Search for the cell housing the specified text and yield its (X, Y) center coordinate. 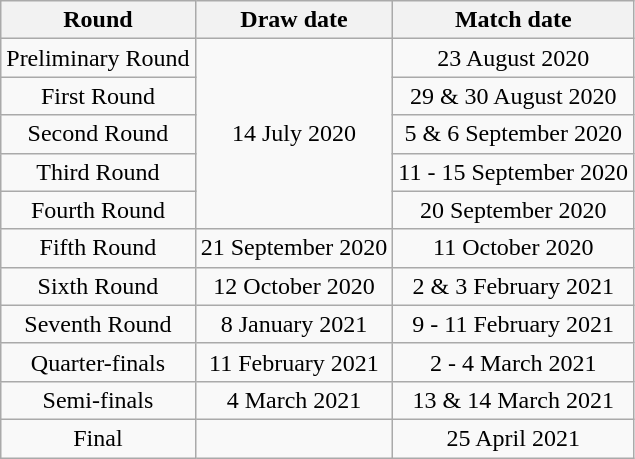
11 February 2021 (294, 362)
Sixth Round (98, 286)
Round (98, 20)
Fourth Round (98, 210)
Final (98, 438)
13 & 14 March 2021 (514, 400)
9 - 11 February 2021 (514, 324)
Match date (514, 20)
Draw date (294, 20)
29 & 30 August 2020 (514, 96)
Second Round (98, 134)
Seventh Round (98, 324)
Semi-finals (98, 400)
23 August 2020 (514, 58)
8 January 2021 (294, 324)
20 September 2020 (514, 210)
4 March 2021 (294, 400)
Third Round (98, 172)
14 July 2020 (294, 134)
11 October 2020 (514, 248)
2 - 4 March 2021 (514, 362)
Fifth Round (98, 248)
2 & 3 February 2021 (514, 286)
11 - 15 September 2020 (514, 172)
First Round (98, 96)
12 October 2020 (294, 286)
Preliminary Round (98, 58)
5 & 6 September 2020 (514, 134)
25 April 2021 (514, 438)
Quarter-finals (98, 362)
21 September 2020 (294, 248)
